Capture the cell that displays the provided text and extract its [X, Y] central coordinate. 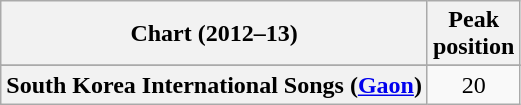
Chart (2012–13) [214, 34]
20 [473, 85]
South Korea International Songs (Gaon) [214, 85]
Peakposition [473, 34]
